Pinpoint the cell where the given text exists, returning its [X, Y] midpoint coordinate. 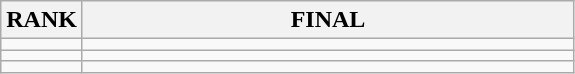
RANK [42, 20]
FINAL [328, 20]
